Search for the cell housing the specified text and yield its (X, Y) center coordinate. 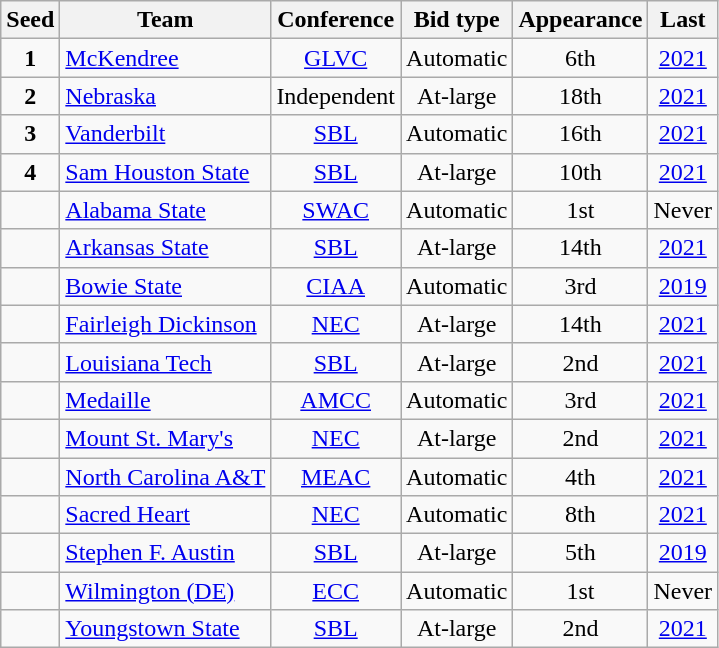
5th (580, 553)
Sacred Heart (166, 515)
McKendree (166, 58)
Medaille (166, 400)
4 (30, 172)
Bowie State (166, 286)
Wilmington (DE) (166, 591)
6th (580, 58)
Fairleigh Dickinson (166, 324)
Louisiana Tech (166, 362)
Alabama State (166, 210)
Last (683, 20)
Stephen F. Austin (166, 553)
Arkansas State (166, 248)
1 (30, 58)
Vanderbilt (166, 134)
3 (30, 134)
MEAC (336, 477)
Nebraska (166, 96)
Sam Houston State (166, 172)
8th (580, 515)
Appearance (580, 20)
18th (580, 96)
16th (580, 134)
Youngstown State (166, 629)
North Carolina A&T (166, 477)
CIAA (336, 286)
4th (580, 477)
Conference (336, 20)
Bid type (457, 20)
SWAC (336, 210)
10th (580, 172)
ECC (336, 591)
Mount St. Mary's (166, 438)
2 (30, 96)
AMCC (336, 400)
GLVC (336, 58)
Team (166, 20)
Independent (336, 96)
Seed (30, 20)
